Search for the cell housing the specified text and yield its [x, y] center coordinate. 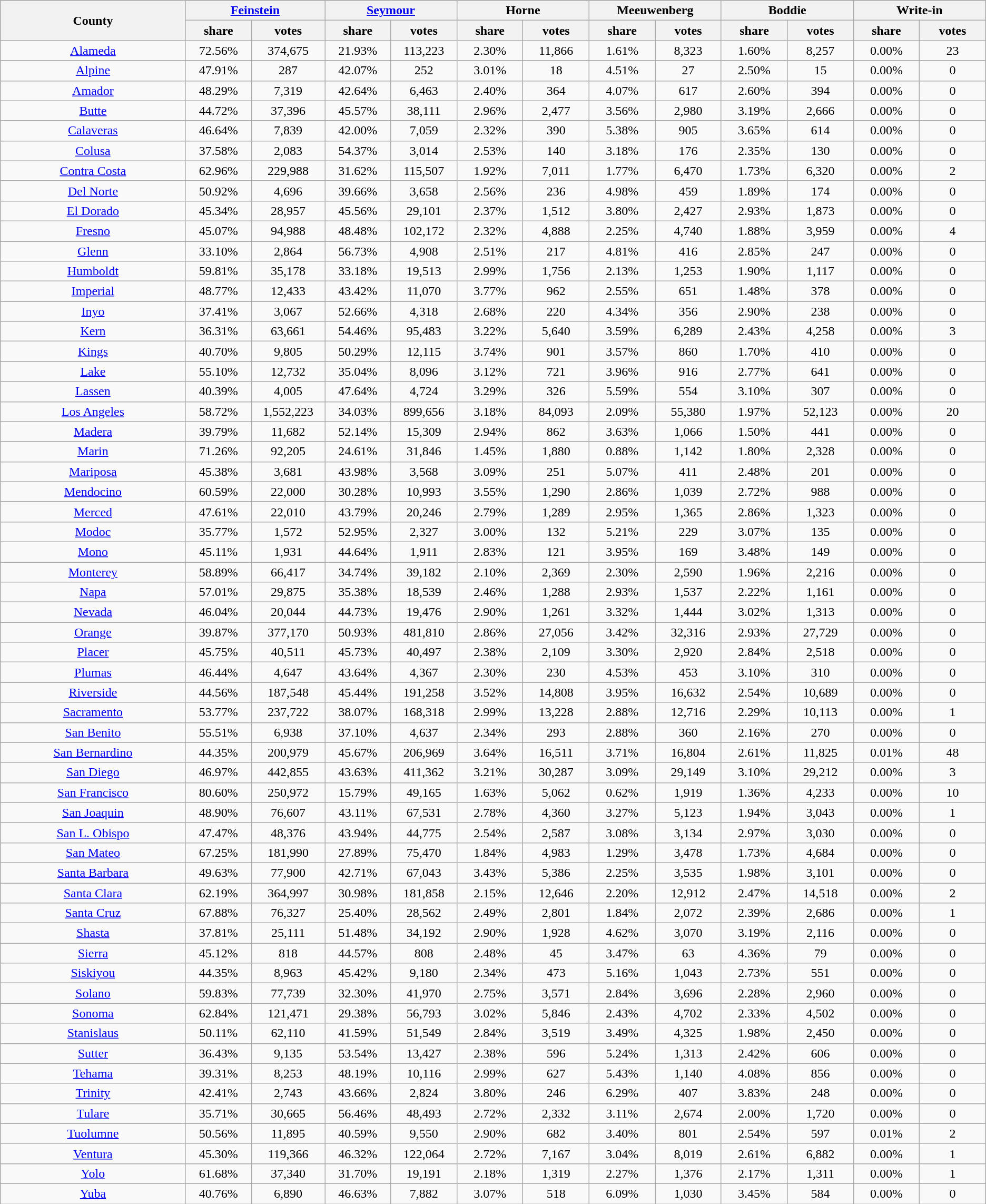
187,548 [289, 692]
518 [556, 1193]
42.71% [358, 873]
37.41% [218, 311]
San Joaquin [93, 813]
2.00% [754, 1113]
32,316 [688, 632]
1.36% [754, 792]
4,647 [289, 672]
45.34% [218, 211]
4,325 [688, 1033]
2.20% [622, 893]
597 [821, 1133]
8,963 [289, 973]
45 [556, 953]
2,960 [821, 993]
3.71% [622, 752]
377,170 [289, 632]
40.59% [358, 1133]
3.96% [622, 371]
46.97% [218, 772]
50.92% [218, 191]
54.46% [358, 331]
4,684 [821, 853]
43.98% [358, 472]
2.55% [622, 291]
40.76% [218, 1193]
4.98% [622, 191]
42.64% [358, 91]
3.43% [490, 873]
36.43% [218, 1053]
6.29% [622, 1093]
3.47% [622, 953]
Orange [93, 632]
Placer [93, 652]
682 [556, 1133]
8,019 [688, 1153]
250,972 [289, 792]
Contra Costa [93, 171]
4.08% [754, 1073]
3,658 [423, 191]
3.59% [622, 331]
1,552,223 [289, 412]
44.73% [358, 612]
130 [821, 151]
3,043 [821, 813]
818 [289, 953]
15.79% [358, 792]
35.77% [218, 532]
4,318 [423, 311]
39.66% [358, 191]
11,825 [821, 752]
3.30% [622, 652]
1,142 [688, 452]
72.56% [218, 51]
3.01% [490, 71]
12,433 [289, 291]
1,290 [556, 492]
9,805 [289, 351]
75,470 [423, 853]
12,732 [289, 371]
45.75% [218, 652]
5.07% [622, 472]
35.71% [218, 1113]
651 [688, 291]
56.46% [358, 1113]
121 [556, 552]
6,470 [688, 171]
27,729 [821, 632]
1,873 [821, 211]
39.79% [218, 432]
Sutter [93, 1053]
3,959 [821, 231]
Kern [93, 331]
1,319 [556, 1173]
Monterey [93, 572]
9,180 [423, 973]
45.56% [358, 211]
20,044 [289, 612]
40.39% [218, 391]
2.46% [490, 592]
121,471 [289, 1013]
3,568 [423, 472]
50.29% [358, 351]
3.48% [754, 552]
1,311 [821, 1173]
San L. Obispo [93, 833]
2.75% [490, 993]
Seymour [391, 11]
27.89% [358, 853]
1,161 [821, 592]
10 [953, 792]
34,192 [423, 933]
8,323 [688, 51]
206,969 [423, 752]
84,093 [556, 412]
7,882 [423, 1193]
1,919 [688, 792]
3,067 [289, 311]
51.48% [358, 933]
23 [953, 51]
45.12% [218, 953]
360 [688, 732]
1.88% [754, 231]
856 [821, 1073]
Meeuwenberg [655, 11]
364,997 [289, 893]
30.98% [358, 893]
1,289 [556, 512]
2,674 [688, 1113]
94,988 [289, 231]
4.81% [622, 251]
378 [821, 291]
22,010 [289, 512]
San Benito [93, 732]
19,191 [423, 1173]
1.70% [754, 351]
10,689 [821, 692]
2,518 [821, 652]
45.44% [358, 692]
102,172 [423, 231]
Del Norte [93, 191]
3.45% [754, 1193]
44.56% [218, 692]
2.39% [754, 913]
3,535 [688, 873]
45.07% [218, 231]
1,880 [556, 452]
7,011 [556, 171]
237,722 [289, 712]
52,123 [821, 412]
5,386 [556, 873]
442,855 [289, 772]
49.63% [218, 873]
Write-in [920, 11]
11,866 [556, 51]
5.24% [622, 1053]
48.19% [358, 1073]
18 [556, 71]
13,228 [556, 712]
12,912 [688, 893]
Boddie [787, 11]
Marin [93, 452]
77,739 [289, 993]
27,056 [556, 632]
Horne [522, 11]
3.65% [754, 131]
3.56% [622, 111]
29,101 [423, 211]
860 [688, 351]
862 [556, 432]
53.54% [358, 1053]
270 [821, 732]
3,681 [289, 472]
310 [821, 672]
60.59% [218, 492]
24.61% [358, 452]
51,549 [423, 1033]
San Bernardino [93, 752]
45.57% [358, 111]
122,064 [423, 1153]
4,724 [423, 391]
Ventura [93, 1153]
2.28% [754, 993]
2.22% [754, 592]
42.00% [358, 131]
77,900 [289, 873]
1.48% [754, 291]
2,327 [423, 532]
481,810 [423, 632]
59.81% [218, 271]
4.51% [622, 71]
19,513 [423, 271]
176 [688, 151]
79 [821, 953]
614 [821, 131]
92,205 [289, 452]
168,318 [423, 712]
2.78% [490, 813]
49,165 [423, 792]
140 [556, 151]
43.66% [358, 1093]
3.83% [754, 1093]
1,928 [556, 933]
2.47% [754, 893]
48,493 [423, 1113]
52.95% [358, 532]
43.79% [358, 512]
47.47% [218, 833]
Plumas [93, 672]
18,539 [423, 592]
21.93% [358, 51]
67.88% [218, 913]
2.83% [490, 552]
1.45% [490, 452]
45.73% [358, 652]
6,938 [289, 732]
293 [556, 732]
356 [688, 311]
15 [821, 71]
230 [556, 672]
3,014 [423, 151]
3.22% [490, 331]
1.90% [754, 271]
56,793 [423, 1013]
3.74% [490, 351]
3,478 [688, 853]
29,212 [821, 772]
61.68% [218, 1173]
2.97% [754, 833]
30,287 [556, 772]
4,258 [821, 331]
441 [821, 432]
4,502 [821, 1013]
4,696 [289, 191]
217 [556, 251]
3,030 [821, 833]
29.38% [358, 1013]
410 [821, 351]
Humboldt [93, 271]
58.72% [218, 412]
2.60% [754, 91]
Imperial [93, 291]
30.28% [358, 492]
135 [821, 532]
31,846 [423, 452]
554 [688, 391]
390 [556, 131]
39,182 [423, 572]
38.07% [358, 712]
63 [688, 953]
1,720 [821, 1113]
364 [556, 91]
12,115 [423, 351]
Inyo [93, 311]
46.32% [358, 1153]
Santa Cruz [93, 913]
2.13% [622, 271]
2,587 [556, 833]
5.43% [622, 1073]
2.16% [754, 732]
4,740 [688, 231]
33.18% [358, 271]
6.09% [622, 1193]
1.94% [754, 813]
44.72% [218, 111]
181,858 [423, 893]
2.17% [754, 1173]
37.10% [358, 732]
Lassen [93, 391]
62,110 [289, 1033]
16,511 [556, 752]
44,775 [423, 833]
641 [821, 371]
35,178 [289, 271]
39.87% [218, 632]
25,111 [289, 933]
47.61% [218, 512]
1.61% [622, 51]
Los Angeles [93, 412]
Glenn [93, 251]
5,640 [556, 331]
2.73% [754, 973]
El Dorado [93, 211]
66,417 [289, 572]
905 [688, 131]
Riverside [93, 692]
1.80% [754, 452]
962 [556, 291]
Sacramento [93, 712]
2,980 [688, 111]
28,957 [289, 211]
42.07% [358, 71]
2.56% [490, 191]
76,327 [289, 913]
617 [688, 91]
1,253 [688, 271]
45.42% [358, 973]
251 [556, 472]
2.85% [754, 251]
Tulare [93, 1113]
3.12% [490, 371]
7,059 [423, 131]
2,109 [556, 652]
1,323 [821, 512]
2,477 [556, 111]
1,911 [423, 552]
35.04% [358, 371]
1,117 [821, 271]
3.40% [622, 1133]
67,043 [423, 873]
2,801 [556, 913]
2,369 [556, 572]
5.59% [622, 391]
236 [556, 191]
4.07% [622, 91]
248 [821, 1093]
411,362 [423, 772]
8,096 [423, 371]
2,328 [821, 452]
4.62% [622, 933]
3,134 [688, 833]
4,360 [556, 813]
4,888 [556, 231]
Feinstein [255, 11]
169 [688, 552]
2.33% [754, 1013]
899,656 [423, 412]
10,116 [423, 1073]
916 [688, 371]
Nevada [93, 612]
46.44% [218, 672]
3.32% [622, 612]
Mono [93, 552]
Sierra [93, 953]
6,320 [821, 171]
1,444 [688, 612]
43.63% [358, 772]
4.53% [622, 672]
58.89% [218, 572]
2.51% [490, 251]
76,607 [289, 813]
2.77% [754, 371]
3.08% [622, 833]
59.83% [218, 993]
3.11% [622, 1113]
10,113 [821, 712]
29,149 [688, 772]
3.49% [622, 1033]
Kings [93, 351]
48.77% [218, 291]
4,005 [289, 391]
2.09% [622, 412]
54.37% [358, 151]
307 [821, 391]
Lake [93, 371]
1,261 [556, 612]
50.93% [358, 632]
3,070 [688, 933]
15,309 [423, 432]
Tuolumne [93, 1133]
40.70% [218, 351]
San Mateo [93, 853]
1.96% [754, 572]
55,380 [688, 412]
238 [821, 311]
808 [423, 953]
2.37% [490, 211]
6,890 [289, 1193]
1,140 [688, 1073]
63,661 [289, 331]
5,846 [556, 1013]
2,743 [289, 1093]
4 [953, 231]
32.30% [358, 993]
2.79% [490, 512]
Trinity [93, 1093]
Sonoma [93, 1013]
44.57% [358, 953]
2.68% [490, 311]
6,882 [821, 1153]
20,246 [423, 512]
1,512 [556, 211]
3.27% [622, 813]
50.11% [218, 1033]
7,167 [556, 1153]
1.92% [490, 171]
37,340 [289, 1173]
3.63% [622, 432]
45.11% [218, 552]
11,895 [289, 1133]
411 [688, 472]
551 [821, 973]
38,111 [423, 111]
7,319 [289, 91]
20 [953, 412]
12,646 [556, 893]
1,043 [688, 973]
2.96% [490, 111]
Napa [93, 592]
47.64% [358, 391]
1.29% [622, 853]
9,550 [423, 1133]
27 [688, 71]
45.38% [218, 472]
12,716 [688, 712]
4,367 [423, 672]
56.73% [358, 251]
San Diego [93, 772]
2,824 [423, 1093]
31.70% [358, 1173]
2.35% [754, 151]
95,483 [423, 331]
627 [556, 1073]
191,258 [423, 692]
988 [821, 492]
4,233 [821, 792]
43.64% [358, 672]
Fresno [93, 231]
46.64% [218, 131]
67.25% [218, 853]
5.16% [622, 973]
Siskiyou [93, 973]
287 [289, 71]
48.48% [358, 231]
48.29% [218, 91]
2.53% [490, 151]
416 [688, 251]
1,365 [688, 512]
4.34% [622, 311]
119,366 [289, 1153]
Yuba [93, 1193]
2,072 [688, 913]
48,376 [289, 833]
County [93, 21]
606 [821, 1053]
53.77% [218, 712]
Santa Barbara [93, 873]
Mariposa [93, 472]
901 [556, 351]
4,983 [556, 853]
2.94% [490, 432]
34.74% [358, 572]
2.95% [622, 512]
4,702 [688, 1013]
41.59% [358, 1033]
48 [953, 752]
Santa Clara [93, 893]
43.42% [358, 291]
3.29% [490, 391]
1.97% [754, 412]
3,101 [821, 873]
229 [688, 532]
43.94% [358, 833]
229,988 [289, 171]
3.55% [490, 492]
5,123 [688, 813]
45.67% [358, 752]
3,696 [688, 993]
2,427 [688, 211]
3.57% [622, 351]
31.62% [358, 171]
2,116 [821, 933]
247 [821, 251]
Butte [93, 111]
Alpine [93, 71]
252 [423, 71]
3.21% [490, 772]
62.84% [218, 1013]
394 [821, 91]
3.77% [490, 291]
2.40% [490, 91]
1,039 [688, 492]
Alameda [93, 51]
174 [821, 191]
43.11% [358, 813]
52.66% [358, 311]
10,993 [423, 492]
1,931 [289, 552]
3.64% [490, 752]
71.26% [218, 452]
2.15% [490, 893]
459 [688, 191]
8,253 [289, 1073]
1.77% [622, 171]
2,864 [289, 251]
55.10% [218, 371]
5.21% [622, 532]
200,979 [289, 752]
2.42% [754, 1053]
4,637 [423, 732]
6,463 [423, 91]
Tehama [93, 1073]
721 [556, 371]
9,135 [289, 1053]
Shasta [93, 933]
453 [688, 672]
6,289 [688, 331]
11,070 [423, 291]
44.64% [358, 552]
2,686 [821, 913]
7,839 [289, 131]
Madera [93, 432]
40,497 [423, 652]
2,920 [688, 652]
39.31% [218, 1073]
201 [821, 472]
8,257 [821, 51]
14,518 [821, 893]
33.10% [218, 251]
2,332 [556, 1113]
13,427 [423, 1053]
407 [688, 1093]
2,590 [688, 572]
596 [556, 1053]
2.50% [754, 71]
41,970 [423, 993]
2,083 [289, 151]
Calaveras [93, 131]
132 [556, 532]
3.00% [490, 532]
1,756 [556, 271]
35.38% [358, 592]
46.04% [218, 612]
40,511 [289, 652]
3.52% [490, 692]
5,062 [556, 792]
37.81% [218, 933]
584 [821, 1193]
113,223 [423, 51]
62.96% [218, 171]
25.40% [358, 913]
San Francisco [93, 792]
80.60% [218, 792]
67,531 [423, 813]
2.18% [490, 1173]
45.30% [218, 1153]
Mendocino [93, 492]
19,476 [423, 612]
1.50% [754, 432]
2.27% [622, 1173]
48.90% [218, 813]
Solano [93, 993]
50.56% [218, 1133]
2,216 [821, 572]
149 [821, 552]
2,666 [821, 111]
Amador [93, 91]
42.41% [218, 1093]
4,908 [423, 251]
3.42% [622, 632]
37,396 [289, 111]
37.58% [218, 151]
Colusa [93, 151]
62.19% [218, 893]
28,562 [423, 913]
47.91% [218, 71]
3.04% [622, 1153]
2.29% [754, 712]
5.38% [622, 131]
52.14% [358, 432]
1.60% [754, 51]
181,990 [289, 853]
1,572 [289, 532]
Modoc [93, 532]
3,571 [556, 993]
220 [556, 311]
1.89% [754, 191]
473 [556, 973]
34.03% [358, 412]
2,450 [821, 1033]
1,288 [556, 592]
55.51% [218, 732]
801 [688, 1133]
115,507 [423, 171]
16,804 [688, 752]
246 [556, 1093]
2.10% [490, 572]
4.36% [754, 953]
16,632 [688, 692]
2.49% [490, 913]
57.01% [218, 592]
11,682 [289, 432]
0.88% [622, 452]
Merced [93, 512]
36.31% [218, 331]
30,665 [289, 1113]
1,066 [688, 432]
1,030 [688, 1193]
29,875 [289, 592]
46.63% [358, 1193]
1,537 [688, 592]
1,376 [688, 1173]
0.62% [622, 792]
1.63% [490, 792]
22,000 [289, 492]
14,808 [556, 692]
Stanislaus [93, 1033]
Yolo [93, 1173]
3,519 [556, 1033]
326 [556, 391]
374,675 [289, 51]
